Detect which cell encompasses the target text, then output its (X, Y) center coordinate. 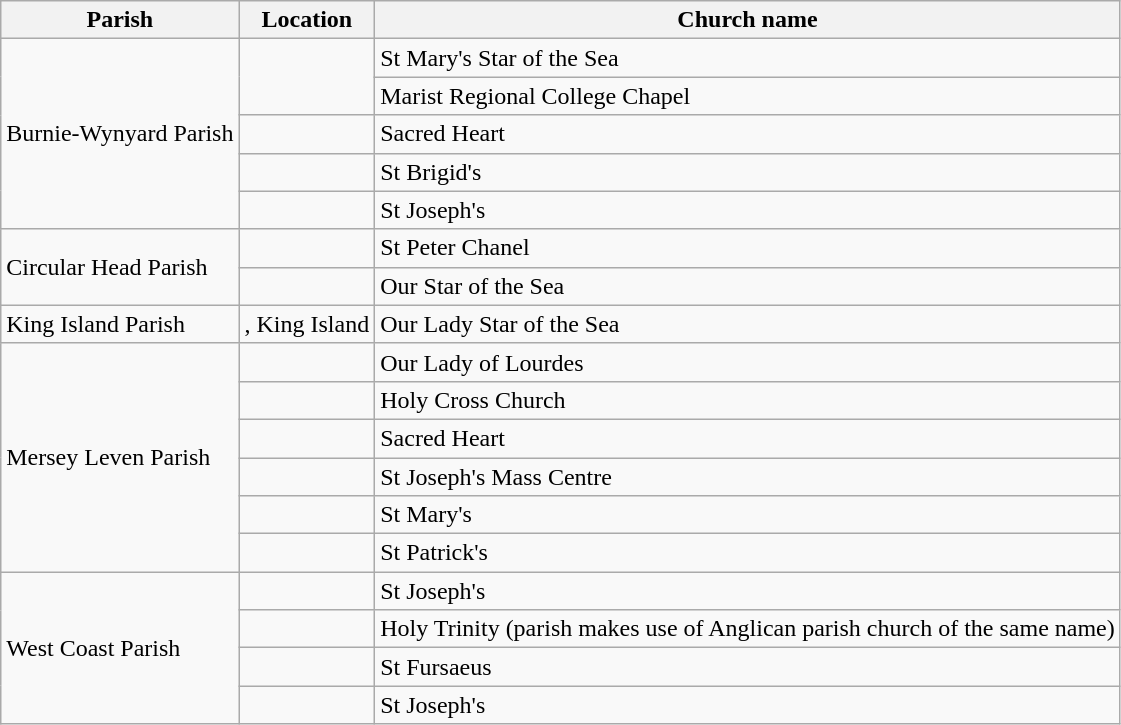
, King Island (307, 324)
Location (307, 20)
Our Star of the Sea (748, 286)
King Island Parish (120, 324)
Holy Trinity (parish makes use of Anglican parish church of the same name) (748, 629)
St Joseph's Mass Centre (748, 477)
St Peter Chanel (748, 248)
St Mary's Star of the Sea (748, 58)
St Fursaeus (748, 667)
St Mary's (748, 515)
Mersey Leven Parish (120, 457)
Our Lady Star of the Sea (748, 324)
St Patrick's (748, 553)
Holy Cross Church (748, 400)
St Brigid's (748, 172)
Circular Head Parish (120, 267)
Parish (120, 20)
Our Lady of Lourdes (748, 362)
Marist Regional College Chapel (748, 96)
Burnie-Wynyard Parish (120, 134)
West Coast Parish (120, 648)
Church name (748, 20)
